Output the (x, y) coordinate of the center of the cell containing the given text.  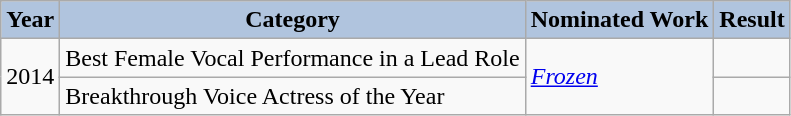
Nominated Work (620, 20)
Category (292, 20)
Frozen (620, 77)
Best Female Vocal Performance in a Lead Role (292, 58)
Year (30, 20)
2014 (30, 77)
Breakthrough Voice Actress of the Year (292, 96)
Result (752, 20)
